Detect which cell encompasses the target text, then output its (X, Y) center coordinate. 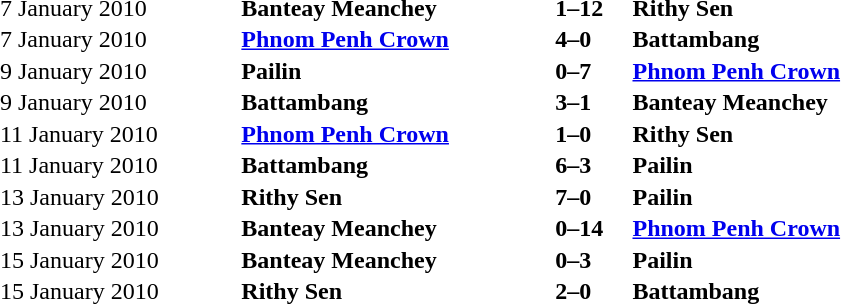
3–1 (592, 103)
4–0 (592, 39)
Pailin (396, 71)
Rithy Sen (396, 197)
0–3 (592, 260)
0–7 (592, 71)
7–0 (592, 197)
6–3 (592, 165)
0–14 (592, 229)
1–0 (592, 134)
